Extract the (X, Y) coordinate from the center of the cell holding the provided text.  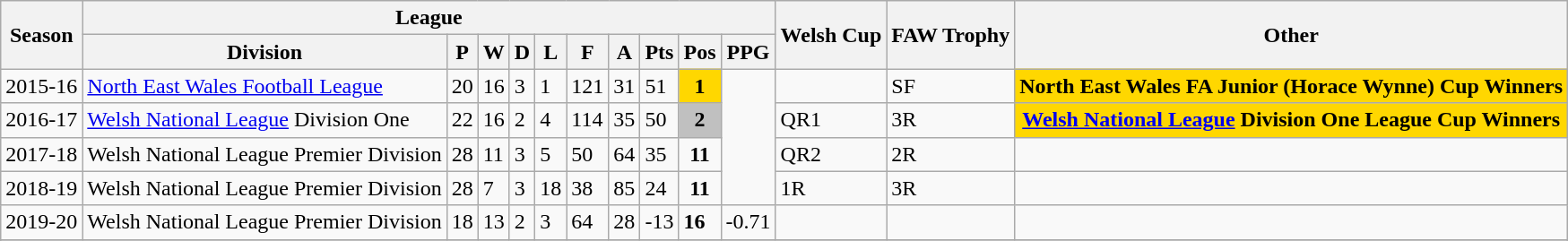
2016-17 (41, 120)
Pts (660, 52)
85 (624, 188)
SF (950, 86)
Other (1291, 35)
Pos (699, 52)
2017-18 (41, 154)
Division (264, 52)
1R (831, 188)
PPG (748, 52)
Welsh National League Division One (264, 120)
114 (588, 120)
2015-16 (41, 86)
2018-19 (41, 188)
-13 (660, 222)
FAW Trophy (950, 35)
-0.71 (748, 222)
4 (550, 120)
North East Wales FA Junior (Horace Wynne) Cup Winners (1291, 86)
Season (41, 35)
31 (624, 86)
D (522, 52)
W (493, 52)
22 (463, 120)
Welsh Cup (831, 35)
QR2 (831, 154)
121 (588, 86)
2019-20 (41, 222)
7 (493, 188)
F (588, 52)
L (550, 52)
51 (660, 86)
38 (588, 188)
League (429, 18)
2R (950, 154)
20 (463, 86)
North East Wales Football League (264, 86)
24 (660, 188)
13 (493, 222)
P (463, 52)
Welsh National League Division One League Cup Winners (1291, 120)
QR1 (831, 120)
A (624, 52)
5 (550, 154)
